Determine the [x, y] coordinate at the center of the cell enclosing the given text.  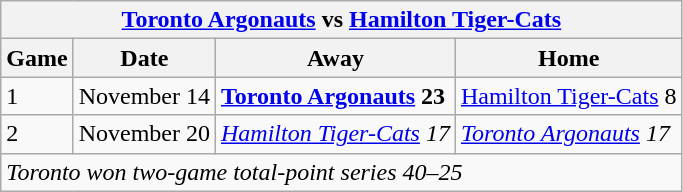
Toronto won two-game total-point series 40–25 [342, 172]
Game [37, 58]
Toronto Argonauts 17 [568, 134]
Date [144, 58]
Hamilton Tiger-Cats 8 [568, 96]
Hamilton Tiger-Cats 17 [335, 134]
1 [37, 96]
Home [568, 58]
Toronto Argonauts 23 [335, 96]
November 14 [144, 96]
Toronto Argonauts vs Hamilton Tiger-Cats [342, 20]
Away [335, 58]
2 [37, 134]
November 20 [144, 134]
